Provide the [x, y] coordinate of the cell's center where the given text is located.  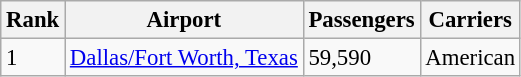
Dallas/Fort Worth, Texas [184, 58]
1 [33, 58]
59,590 [362, 58]
Rank [33, 20]
Airport [184, 20]
Carriers [470, 20]
Passengers [362, 20]
American [470, 58]
